Capture the cell that displays the provided text and extract its (X, Y) central coordinate. 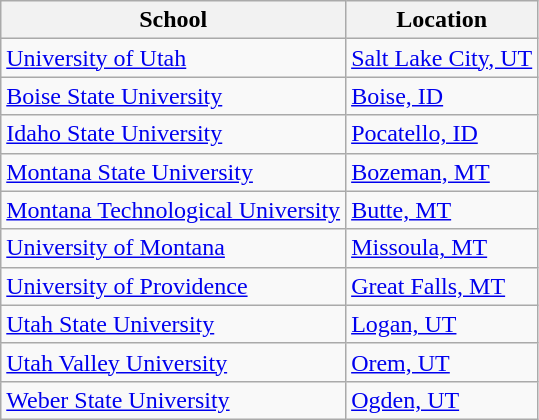
Location (442, 20)
Salt Lake City, UT (442, 58)
Orem, UT (442, 362)
Logan, UT (442, 324)
Montana State University (174, 172)
University of Montana (174, 248)
Great Falls, MT (442, 286)
Pocatello, ID (442, 134)
Bozeman, MT (442, 172)
Boise State University (174, 96)
University of Utah (174, 58)
Boise, ID (442, 96)
Butte, MT (442, 210)
University of Providence (174, 286)
Utah Valley University (174, 362)
Montana Technological University (174, 210)
Weber State University (174, 400)
Utah State University (174, 324)
Missoula, MT (442, 248)
Ogden, UT (442, 400)
Idaho State University (174, 134)
School (174, 20)
